Provide the [x, y] coordinate of the cell's center where the given text is located.  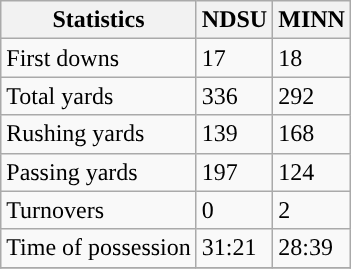
139 [234, 134]
31:21 [234, 248]
17 [234, 58]
Passing yards [99, 172]
168 [312, 134]
28:39 [312, 248]
Turnovers [99, 210]
336 [234, 96]
First downs [99, 58]
MINN [312, 20]
Total yards [99, 96]
Time of possession [99, 248]
2 [312, 210]
18 [312, 58]
292 [312, 96]
124 [312, 172]
0 [234, 210]
NDSU [234, 20]
Rushing yards [99, 134]
197 [234, 172]
Statistics [99, 20]
